Capture the cell that displays the provided text and extract its [X, Y] central coordinate. 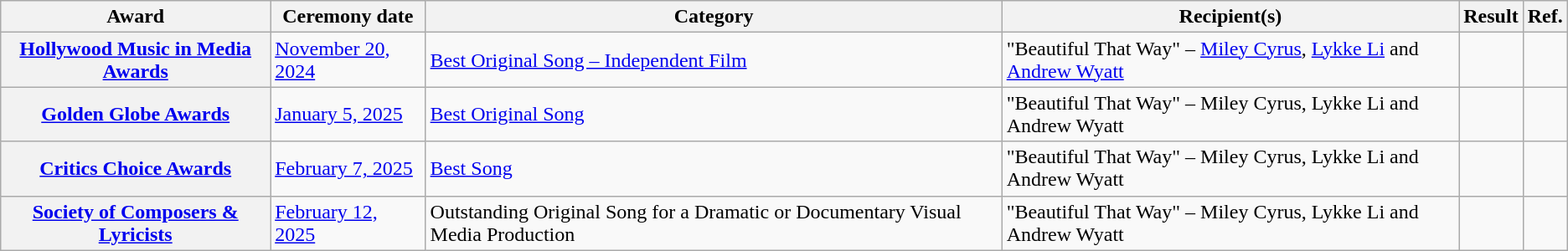
Ref. [1545, 17]
Hollywood Music in Media Awards [136, 60]
Critics Choice Awards [136, 169]
January 5, 2025 [348, 114]
Result [1491, 17]
February 12, 2025 [348, 223]
Category [714, 17]
Recipient(s) [1230, 17]
February 7, 2025 [348, 169]
Best Song [714, 169]
Best Original Song [714, 114]
Outstanding Original Song for a Dramatic or Documentary Visual Media Production [714, 223]
November 20, 2024 [348, 60]
Best Original Song – Independent Film [714, 60]
Ceremony date [348, 17]
Society of Composers & Lyricists [136, 223]
Golden Globe Awards [136, 114]
Award [136, 17]
